Locate the cell with the specified text and output its [X, Y] center coordinate. 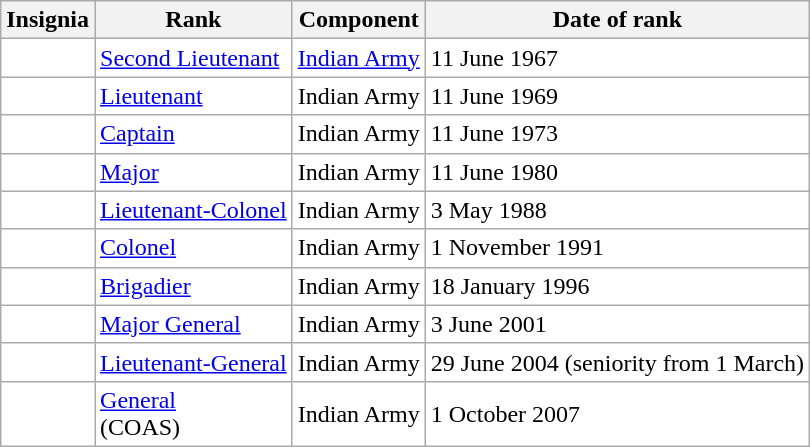
Lieutenant [194, 96]
Date of rank [617, 20]
General(COAS) [194, 414]
Brigadier [194, 286]
Lieutenant-Colonel [194, 210]
Component [358, 20]
11 June 1973 [617, 134]
Insignia [48, 20]
3 June 2001 [617, 324]
11 June 1969 [617, 96]
11 June 1980 [617, 172]
Major General [194, 324]
1 October 2007 [617, 414]
Colonel [194, 248]
Captain [194, 134]
18 January 1996 [617, 286]
1 November 1991 [617, 248]
Major [194, 172]
Lieutenant-General [194, 362]
11 June 1967 [617, 58]
3 May 1988 [617, 210]
29 June 2004 (seniority from 1 March) [617, 362]
Second Lieutenant [194, 58]
Rank [194, 20]
